Find where the given text appears and provide that cell's center as [X, Y] coordinate. 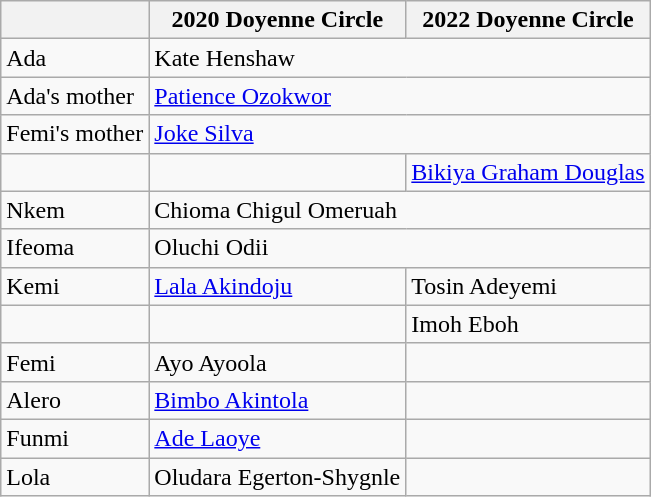
2020 Doyenne Circle [278, 20]
Tosin Adeyemi [528, 286]
Bikiya Graham Douglas [528, 172]
2022 Doyenne Circle [528, 20]
Alero [75, 400]
Kate Henshaw [400, 58]
Imoh Eboh [528, 324]
Ifeoma [75, 248]
Nkem [75, 210]
Ayo Ayoola [278, 362]
Bimbo Akintola [278, 400]
Femi [75, 362]
Kemi [75, 286]
Femi's mother [75, 134]
Lala Akindoju [278, 286]
Ada [75, 58]
Funmi [75, 438]
Ade Laoye [278, 438]
Patience Ozokwor [400, 96]
Joke Silva [400, 134]
Oludara Egerton-Shygnle [278, 477]
Chioma Chigul Omeruah [400, 210]
Oluchi Odii [400, 248]
Lola [75, 477]
Ada's mother [75, 96]
